Return (X, Y) of the center of cell containing provided text 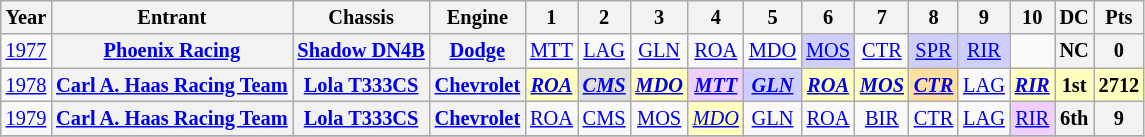
4 (716, 17)
6th (1074, 118)
Entrant (172, 17)
Engine (478, 17)
5 (772, 17)
1977 (26, 51)
NC (1074, 51)
2712 (1119, 85)
Year (26, 17)
1979 (26, 118)
Shadow DN4B (362, 51)
Pts (1119, 17)
1st (1074, 85)
6 (828, 17)
7 (882, 17)
10 (1032, 17)
2 (604, 17)
3 (658, 17)
1978 (26, 85)
Dodge (478, 51)
BIR (882, 118)
Phoenix Racing (172, 51)
1 (552, 17)
0 (1119, 51)
DC (1074, 17)
Chassis (362, 17)
SPR (934, 51)
8 (934, 17)
